Locate the cell with the specified text and output its (x, y) center coordinate. 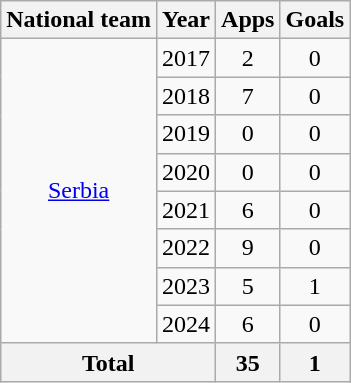
2019 (186, 134)
2020 (186, 172)
2022 (186, 248)
2021 (186, 210)
2017 (186, 58)
7 (248, 96)
2023 (186, 286)
Serbia (79, 191)
Year (186, 20)
2024 (186, 324)
2 (248, 58)
5 (248, 286)
2018 (186, 96)
Goals (315, 20)
9 (248, 248)
National team (79, 20)
Apps (248, 20)
Total (108, 362)
35 (248, 362)
